Locate the cell with the specified text and output its (X, Y) center coordinate. 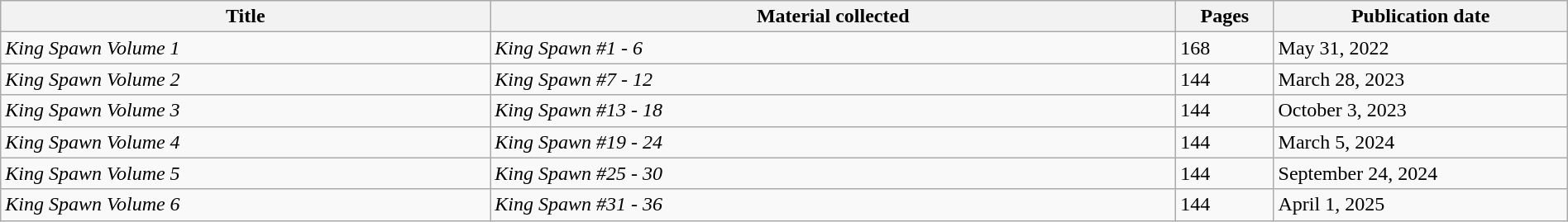
Material collected (834, 17)
March 5, 2024 (1421, 142)
King Spawn #19 - 24 (834, 142)
March 28, 2023 (1421, 79)
Pages (1225, 17)
King Spawn Volume 1 (246, 48)
King Spawn #7 - 12 (834, 79)
King Spawn Volume 2 (246, 79)
King Spawn #25 - 30 (834, 173)
King Spawn #31 - 36 (834, 205)
Publication date (1421, 17)
King Spawn #1 - 6 (834, 48)
April 1, 2025 (1421, 205)
May 31, 2022 (1421, 48)
King Spawn Volume 4 (246, 142)
September 24, 2024 (1421, 173)
King Spawn Volume 3 (246, 111)
King Spawn Volume 6 (246, 205)
168 (1225, 48)
Title (246, 17)
King Spawn Volume 5 (246, 173)
October 3, 2023 (1421, 111)
King Spawn #13 - 18 (834, 111)
